Output the (X, Y) coordinate of the center of the cell containing the given text.  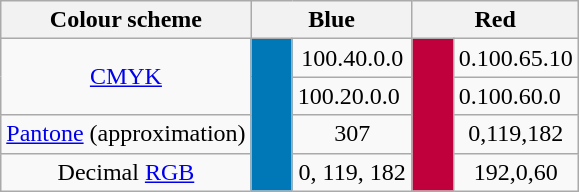
Red (495, 20)
0.100.60.0 (516, 96)
CMYK (126, 77)
Blue (332, 20)
192,0,60 (516, 172)
100.20.0.0 (352, 96)
0, 119, 182 (352, 172)
Pantone (approximation) (126, 134)
Colour scheme (126, 20)
307 (352, 134)
0.100.65.10 (516, 58)
100.40.0.0 (352, 58)
0,119,182 (516, 134)
Decimal RGB (126, 172)
